Determine the (X, Y) coordinate at the center of the cell enclosing the given text.  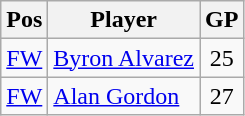
27 (222, 96)
Player (124, 20)
Alan Gordon (124, 96)
GP (222, 20)
Pos (24, 20)
25 (222, 58)
Byron Alvarez (124, 58)
